Pinpoint the cell where the given text exists, returning its [x, y] midpoint coordinate. 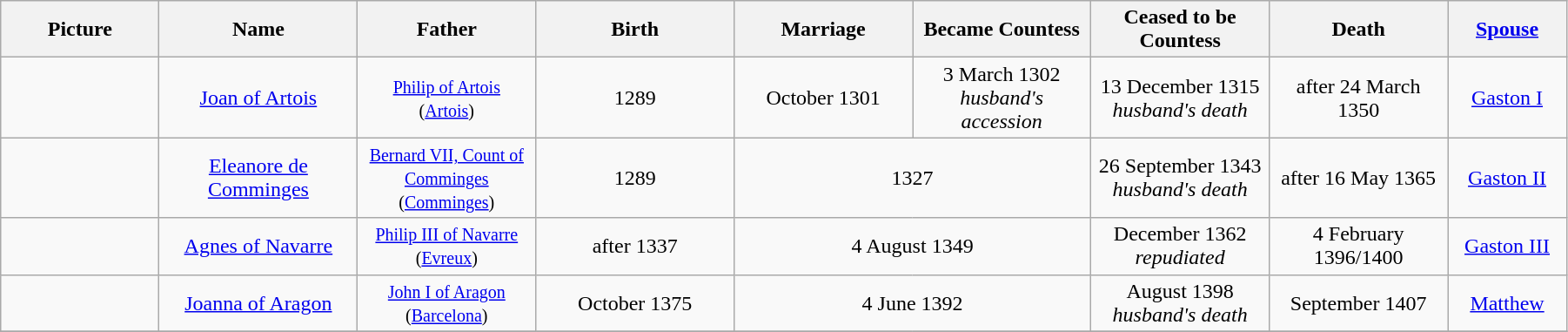
September 1407 [1359, 303]
13 December 1315husband's death [1180, 98]
Joan of Artois [258, 98]
Eleanore de Comminges [258, 178]
October 1301 [823, 98]
4 June 1392 [913, 303]
Became Countess [1002, 30]
Father [447, 30]
after 1337 [635, 246]
Marriage [823, 30]
Philip of Artois(Artois) [447, 98]
Agnes of Navarre [258, 246]
after 16 May 1365 [1359, 178]
after 24 March 1350 [1359, 98]
Gaston II [1507, 178]
4 February 1396/1400 [1359, 246]
Philip III of Navarre(Evreux) [447, 246]
Birth [635, 30]
Gaston III [1507, 246]
Picture [80, 30]
Ceased to be Countess [1180, 30]
October 1375 [635, 303]
26 September 1343husband's death [1180, 178]
4 August 1349 [913, 246]
John I of Aragon(Barcelona) [447, 303]
August 1398husband's death [1180, 303]
1327 [913, 178]
Joanna of Aragon [258, 303]
Name [258, 30]
Matthew [1507, 303]
December 1362repudiated [1180, 246]
Gaston I [1507, 98]
Bernard VII, Count of Comminges(Comminges) [447, 178]
Spouse [1507, 30]
Death [1359, 30]
3 March 1302husband's accession [1002, 98]
